From the cell containing the given text, extract its center point as (X, Y) coordinate. 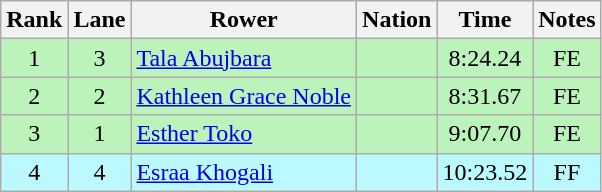
Nation (397, 20)
Rower (244, 20)
8:31.67 (485, 96)
Notes (567, 20)
Time (485, 20)
Lane (100, 20)
Rank (34, 20)
Tala Abujbara (244, 58)
Kathleen Grace Noble (244, 96)
FF (567, 172)
9:07.70 (485, 134)
Esther Toko (244, 134)
Esraa Khogali (244, 172)
10:23.52 (485, 172)
8:24.24 (485, 58)
